Scan for the cell matching the given text and deliver its (X, Y) coordinate at center. 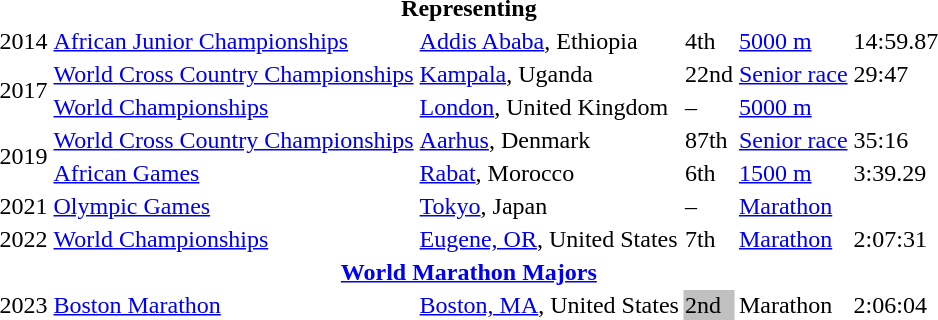
6th (708, 173)
Tokyo, Japan (549, 206)
Kampala, Uganda (549, 74)
22nd (708, 74)
African Games (234, 173)
Boston, MA, United States (549, 305)
Boston Marathon (234, 305)
87th (708, 140)
Addis Ababa, Ethiopia (549, 41)
African Junior Championships (234, 41)
7th (708, 239)
Eugene, OR, United States (549, 239)
Aarhus, Denmark (549, 140)
London, United Kingdom (549, 107)
1500 m (793, 173)
2nd (708, 305)
Rabat, Morocco (549, 173)
Olympic Games (234, 206)
4th (708, 41)
